Return [x, y] of the center of cell containing provided text 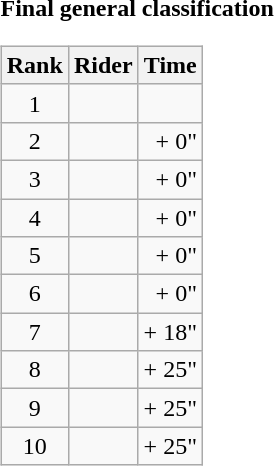
3 [34, 179]
+ 18" [170, 332]
2 [34, 141]
Rider [103, 65]
Rank [34, 65]
9 [34, 408]
Time [170, 65]
4 [34, 217]
7 [34, 332]
10 [34, 446]
1 [34, 103]
8 [34, 370]
6 [34, 294]
5 [34, 256]
